Return (x, y) of the center of cell containing provided text 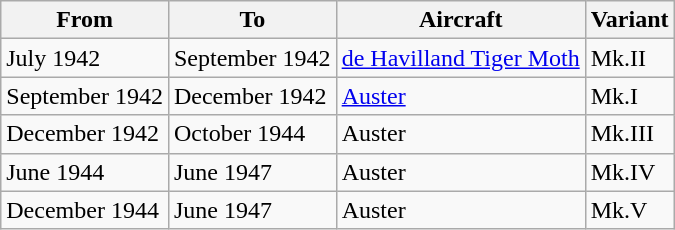
Mk.II (630, 58)
From (85, 20)
July 1942 (85, 58)
Variant (630, 20)
Aircraft (460, 20)
Mk.I (630, 96)
Mk.IV (630, 172)
de Havilland Tiger Moth (460, 58)
Mk.V (630, 210)
October 1944 (252, 134)
June 1944 (85, 172)
Mk.III (630, 134)
December 1944 (85, 210)
To (252, 20)
